Capture the cell that displays the provided text and extract its (X, Y) central coordinate. 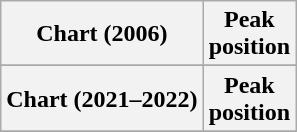
Chart (2021–2022) (102, 98)
Chart (2006) (102, 34)
